For the text-containing cell, return its midpoint in [X, Y] coordinate format. 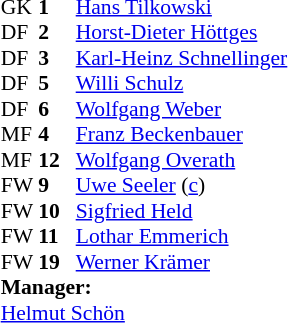
19 [57, 262]
3 [57, 58]
Karl-Heinz Schnellinger [182, 58]
12 [57, 160]
Werner Krämer [182, 262]
5 [57, 83]
Franz Beckenbauer [182, 135]
Sigfried Held [182, 211]
Manager: [144, 287]
Horst-Dieter Höttges [182, 33]
Wolfgang Weber [182, 109]
Willi Schulz [182, 83]
Lothar Emmerich [182, 237]
9 [57, 185]
10 [57, 211]
4 [57, 135]
Uwe Seeler (c) [182, 185]
6 [57, 109]
Wolfgang Overath [182, 160]
2 [57, 33]
11 [57, 237]
